Detect which cell encompasses the target text, then output its [x, y] center coordinate. 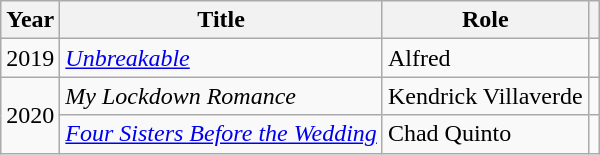
Kendrick Villaverde [485, 96]
Role [485, 20]
Alfred [485, 58]
Four Sisters Before the Wedding [222, 134]
2020 [30, 115]
Chad Quinto [485, 134]
Title [222, 20]
2019 [30, 58]
Unbreakable [222, 58]
Year [30, 20]
My Lockdown Romance [222, 96]
